Extract the [x, y] coordinate from the center of the cell holding the provided text.  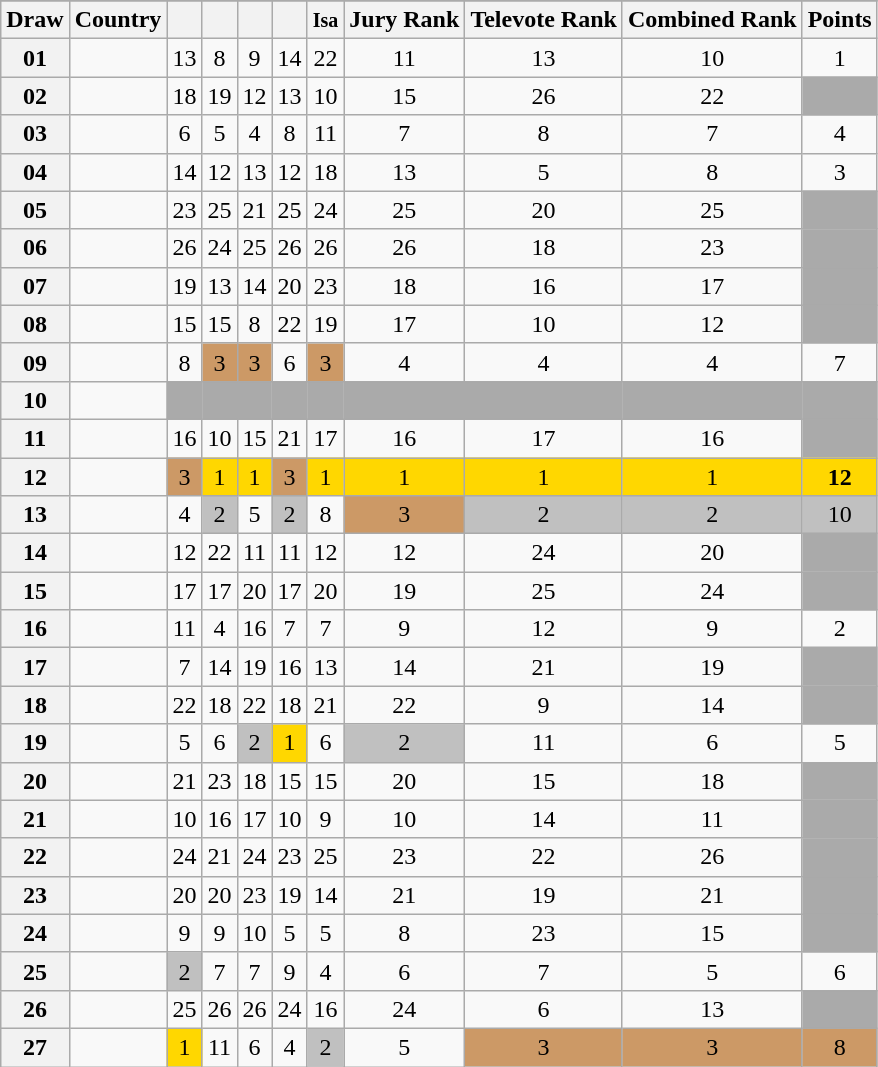
05 [35, 210]
01 [35, 58]
Isa [326, 20]
02 [35, 96]
Combined Rank [712, 20]
Jury Rank [404, 20]
04 [35, 172]
Points [840, 20]
06 [35, 248]
07 [35, 286]
08 [35, 324]
03 [35, 134]
27 [35, 1047]
Country [118, 20]
Draw [35, 20]
09 [35, 362]
Televote Rank [544, 20]
